Determine the [X, Y] coordinate at the center of the cell enclosing the given text.  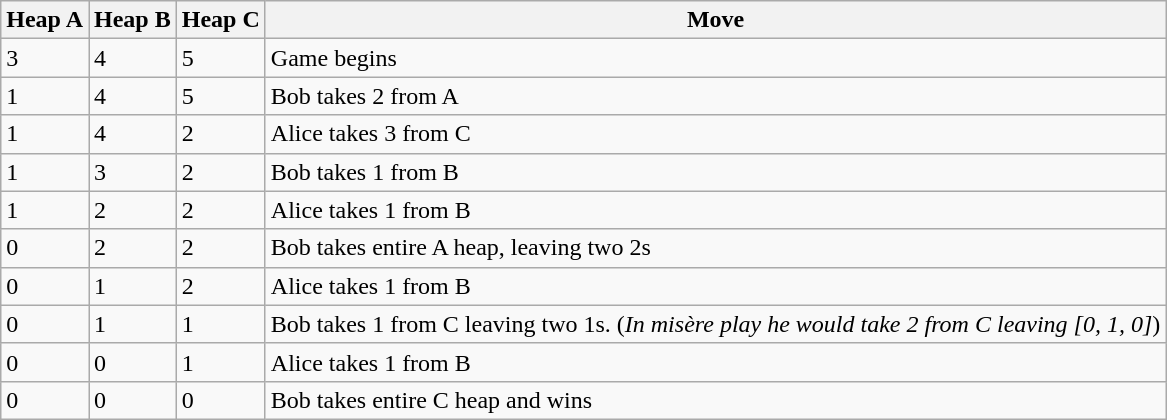
Heap C [220, 20]
Bob takes 1 from C leaving two 1s. (In misère play he would take 2 from C leaving [0, 1, 0]) [715, 324]
Game begins [715, 58]
Bob takes entire C heap and wins [715, 400]
Alice takes 3 from C [715, 134]
Heap A [45, 20]
Heap B [132, 20]
Bob takes 2 from A [715, 96]
Bob takes 1 from B [715, 172]
Bob takes entire A heap, leaving two 2s [715, 248]
Move [715, 20]
